Find where the given text appears and provide that cell's center as (x, y) coordinate. 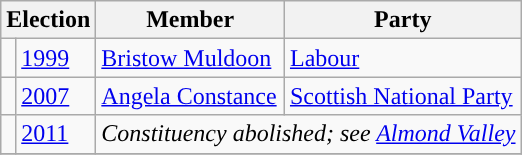
2011 (56, 134)
2007 (56, 96)
Constituency abolished; see Almond Valley (308, 134)
Election (48, 20)
Scottish National Party (402, 96)
Bristow Muldoon (190, 58)
1999 (56, 58)
Angela Constance (190, 96)
Labour (402, 58)
Member (190, 20)
Party (402, 20)
